Pinpoint the cell where the given text exists, returning its (X, Y) midpoint coordinate. 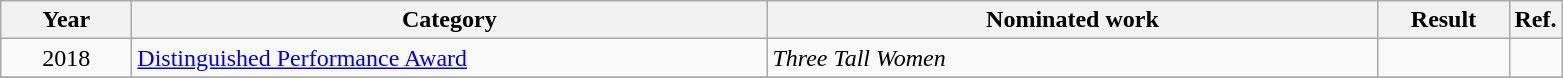
Ref. (1536, 20)
Distinguished Performance Award (450, 58)
Year (66, 20)
Result (1444, 20)
Nominated work (1072, 20)
Three Tall Women (1072, 58)
Category (450, 20)
2018 (66, 58)
